Extract the [x, y] coordinate from the center of the cell holding the provided text.  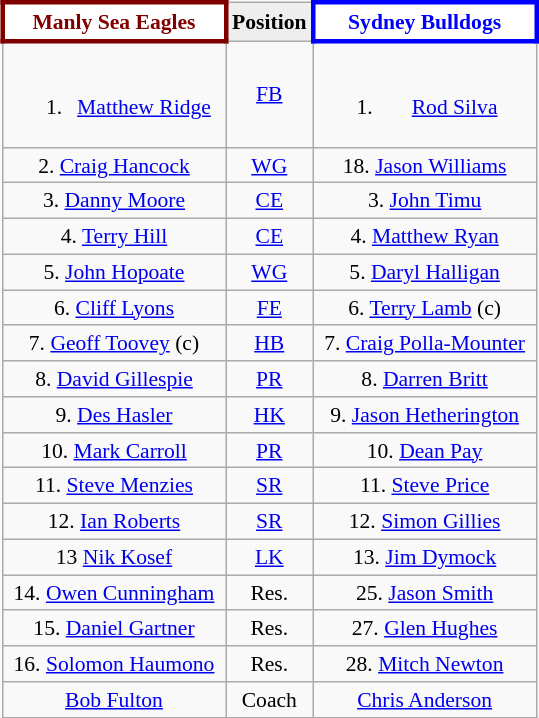
9. Des Hasler [114, 415]
Matthew Ridge [114, 94]
12. Ian Roberts [114, 522]
28. Mitch Newton [424, 664]
HK [270, 415]
3. Danny Moore [114, 201]
16. Solomon Haumono [114, 664]
Sydney Bulldogs [424, 22]
25. Jason Smith [424, 593]
Bob Fulton [114, 700]
13. Jim Dymock [424, 557]
LK [270, 557]
12. Simon Gillies [424, 522]
10. Mark Carroll [114, 450]
HB [270, 343]
6. Terry Lamb (c) [424, 308]
Rod Silva [424, 94]
18. Jason Williams [424, 165]
10. Dean Pay [424, 450]
27. Glen Hughes [424, 628]
9. Jason Hetherington [424, 415]
Chris Anderson [424, 700]
8. Darren Britt [424, 379]
FB [270, 94]
FE [270, 308]
5. Daryl Halligan [424, 272]
4. Matthew Ryan [424, 237]
3. John Timu [424, 201]
2. Craig Hancock [114, 165]
Manly Sea Eagles [114, 22]
15. Daniel Gartner [114, 628]
Position [270, 22]
6. Cliff Lyons [114, 308]
13 Nik Kosef [114, 557]
7. Geoff Toovey (c) [114, 343]
11. Steve Menzies [114, 486]
14. Owen Cunningham [114, 593]
5. John Hopoate [114, 272]
4. Terry Hill [114, 237]
Coach [270, 700]
8. David Gillespie [114, 379]
11. Steve Price [424, 486]
7. Craig Polla-Mounter [424, 343]
